Locate the cell with the specified text and output its (x, y) center coordinate. 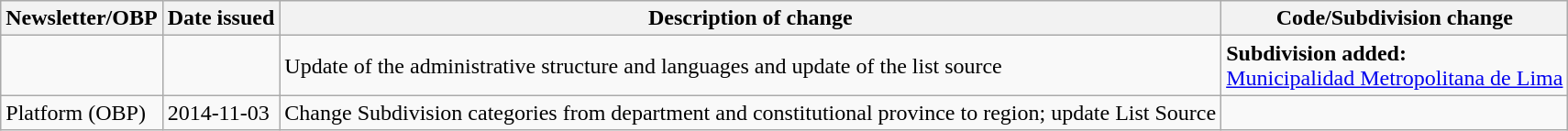
Change Subdivision categories from department and constitutional province to region; update List Source (750, 113)
Code/Subdivision change (1395, 18)
Description of change (750, 18)
Newsletter/OBP (82, 18)
Update of the administrative structure and languages and update of the list source (750, 66)
Subdivision added: Municipalidad Metropolitana de Lima (1395, 66)
Date issued (221, 18)
2014-11-03 (221, 113)
Platform (OBP) (82, 113)
